Extract the (x, y) coordinate from the center of the cell holding the provided text.  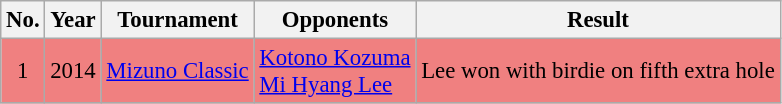
Lee won with birdie on fifth extra hole (598, 72)
Mizuno Classic (178, 72)
Kotono Kozuma Mi Hyang Lee (335, 72)
No. (23, 20)
Opponents (335, 20)
1 (23, 72)
Tournament (178, 20)
2014 (73, 72)
Year (73, 20)
Result (598, 20)
